Search for the cell housing the specified text and yield its [X, Y] center coordinate. 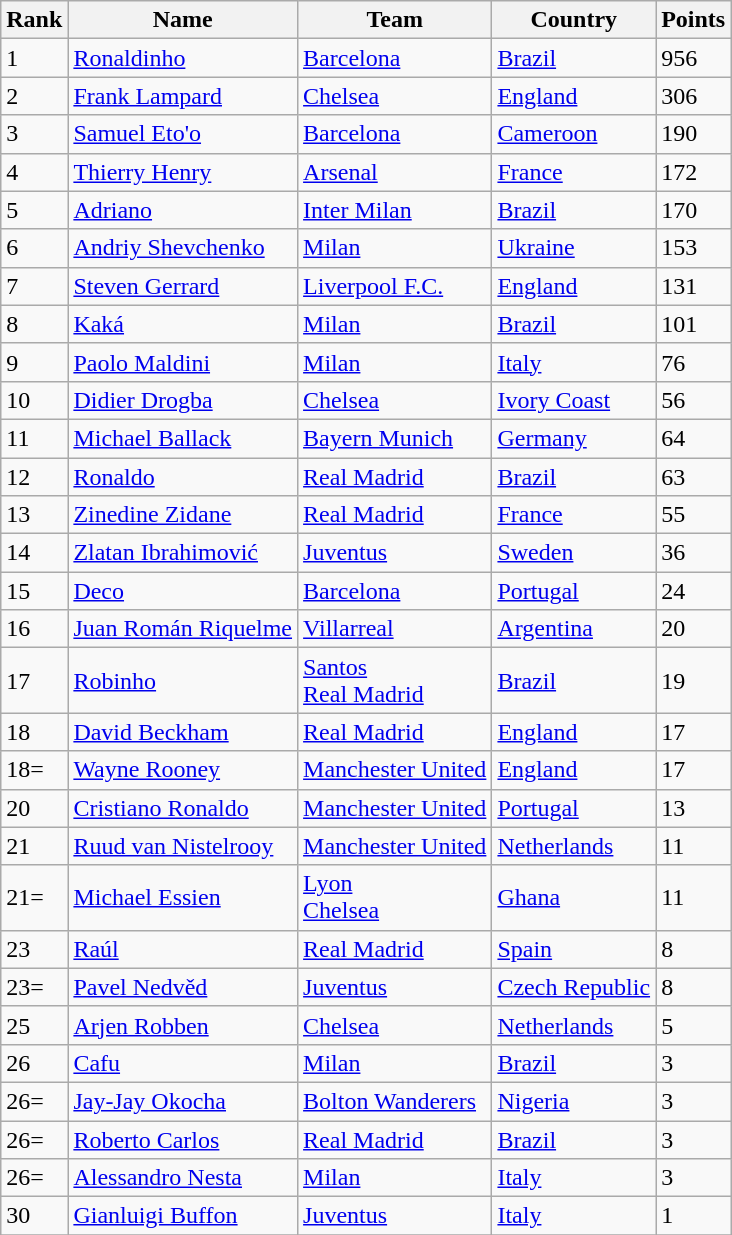
18= [34, 770]
12 [34, 477]
Ronaldinho [183, 58]
Inter Milan [395, 210]
170 [694, 210]
76 [694, 362]
7 [34, 286]
Wayne Rooney [183, 770]
64 [694, 438]
25 [34, 1025]
190 [694, 134]
Country [574, 20]
21= [34, 898]
21 [34, 846]
Nigeria [574, 1101]
Michael Ballack [183, 438]
Rank [34, 20]
Gianluigi Buffon [183, 1216]
Liverpool F.C. [395, 286]
Pavel Nedvěd [183, 987]
Adriano [183, 210]
Czech Republic [574, 987]
Spain [574, 949]
Kaká [183, 324]
101 [694, 324]
Cameroon [574, 134]
Andriy Shevchenko [183, 248]
Ronaldo [183, 477]
Raúl [183, 949]
23= [34, 987]
2 [34, 96]
Germany [574, 438]
Santos Real Madrid [395, 680]
19 [694, 680]
Frank Lampard [183, 96]
9 [34, 362]
55 [694, 515]
Michael Essien [183, 898]
Didier Drogba [183, 400]
Juan Román Riquelme [183, 629]
23 [34, 949]
Bayern Munich [395, 438]
Bolton Wanderers [395, 1101]
956 [694, 58]
63 [694, 477]
26 [34, 1063]
Roberto Carlos [183, 1139]
Cafu [183, 1063]
Steven Gerrard [183, 286]
36 [694, 553]
6 [34, 248]
Lyon Chelsea [395, 898]
Arjen Robben [183, 1025]
172 [694, 172]
Ruud van Nistelrooy [183, 846]
Points [694, 20]
Robinho [183, 680]
30 [34, 1216]
Ukraine [574, 248]
Villarreal [395, 629]
Deco [183, 591]
10 [34, 400]
Jay-Jay Okocha [183, 1101]
Zinedine Zidane [183, 515]
Thierry Henry [183, 172]
Arsenal [395, 172]
Ghana [574, 898]
16 [34, 629]
Alessandro Nesta [183, 1178]
4 [34, 172]
56 [694, 400]
Sweden [574, 553]
Paolo Maldini [183, 362]
Ivory Coast [574, 400]
Argentina [574, 629]
306 [694, 96]
14 [34, 553]
Team [395, 20]
18 [34, 732]
153 [694, 248]
David Beckham [183, 732]
Samuel Eto'o [183, 134]
Cristiano Ronaldo [183, 808]
131 [694, 286]
24 [694, 591]
15 [34, 591]
Zlatan Ibrahimović [183, 553]
Name [183, 20]
